Identify which cell holds the provided text, then report its [X, Y] central coordinate. 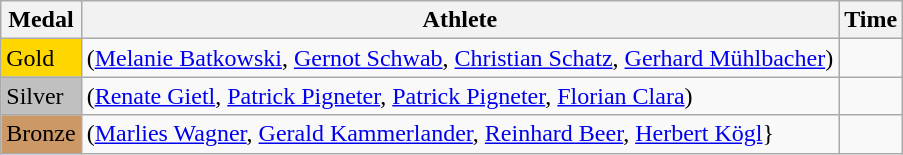
(Marlies Wagner, Gerald Kammerlander, Reinhard Beer, Herbert Kögl} [460, 134]
Silver [41, 96]
Bronze [41, 134]
(Melanie Batkowski, Gernot Schwab, Christian Schatz, Gerhard Mühlbacher) [460, 58]
Athlete [460, 20]
(Renate Gietl, Patrick Pigneter, Patrick Pigneter, Florian Clara) [460, 96]
Time [871, 20]
Gold [41, 58]
Medal [41, 20]
